Provide the [X, Y] coordinate of the cell's center where the given text is located.  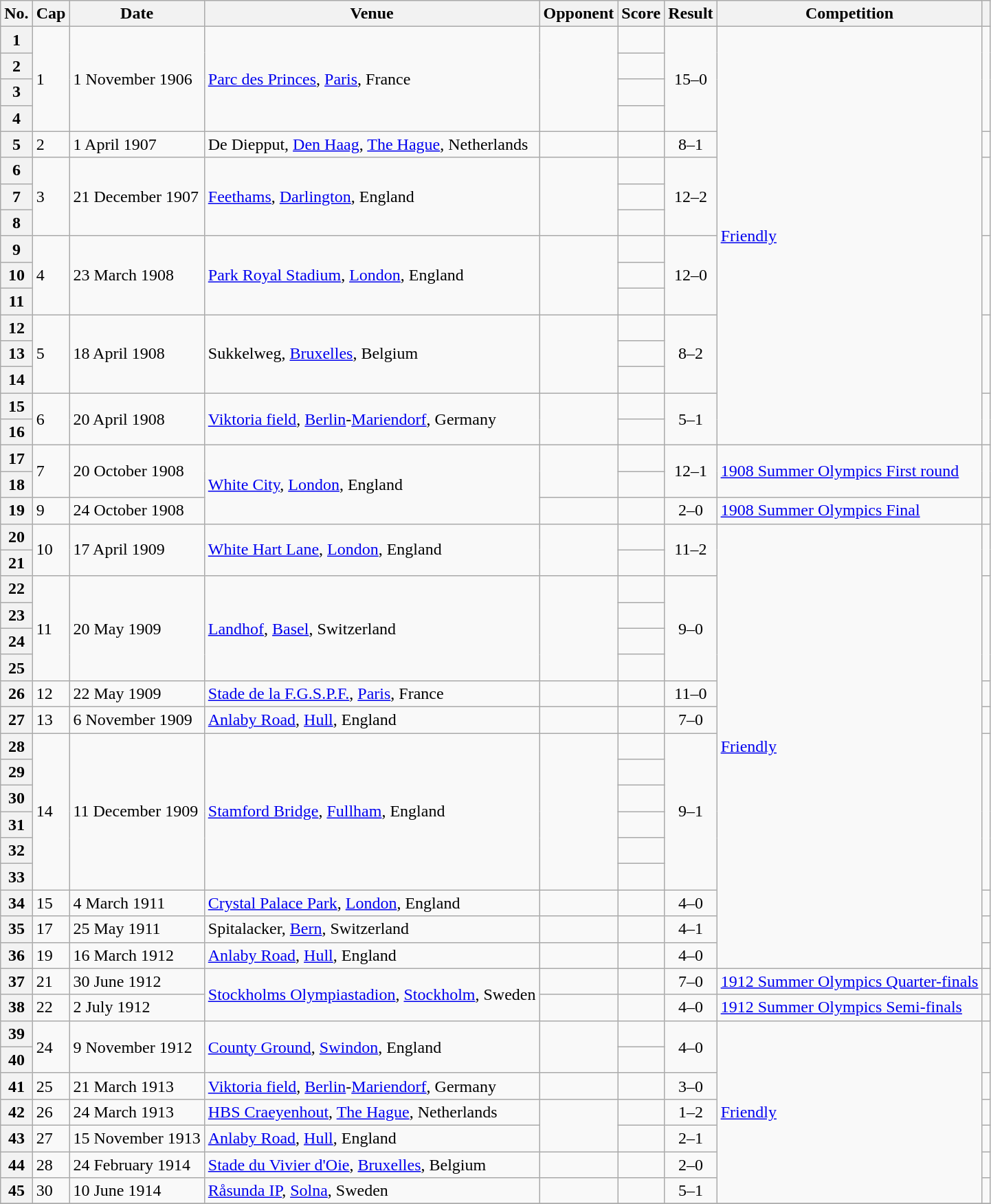
2 July 1912 [137, 1007]
8–1 [691, 144]
8–2 [691, 354]
No. [16, 14]
1912 Summer Olympics Quarter-finals [849, 981]
20 [16, 537]
20 October 1908 [137, 471]
Venue [372, 14]
42 [16, 1112]
11 December 1909 [137, 811]
4 March 1911 [137, 903]
Crystal Palace Park, London, England [372, 903]
HBS Craeyenhout, The Hague, Netherlands [372, 1112]
3–0 [691, 1086]
White Hart Lane, London, England [372, 550]
Opponent [579, 14]
Landhof, Basel, Switzerland [372, 628]
39 [16, 1034]
1908 Summer Olympics Final [849, 511]
25 May 1911 [137, 929]
12–1 [691, 471]
31 [16, 825]
Stockholms Olympiastadion, Stockholm, Sweden [372, 994]
White City, London, England [372, 484]
44 [16, 1165]
1 April 1907 [137, 144]
21 March 1913 [137, 1086]
40 [16, 1060]
36 [16, 955]
Spitalacker, Bern, Switzerland [372, 929]
Stade du Vivier d'Oie, Bruxelles, Belgium [372, 1165]
32 [16, 851]
24 March 1913 [137, 1112]
Sukkelweg, Bruxelles, Belgium [372, 354]
23 [16, 615]
35 [16, 929]
Score [641, 14]
33 [16, 877]
11–0 [691, 693]
18 [16, 484]
8 [16, 223]
37 [16, 981]
12–0 [691, 275]
16 March 1912 [137, 955]
43 [16, 1138]
24 February 1914 [137, 1165]
15–0 [691, 79]
Stamford Bridge, Fullham, England [372, 811]
Competition [849, 14]
Result [691, 14]
9 November 1912 [137, 1047]
1912 Summer Olympics Semi-finals [849, 1007]
38 [16, 1007]
41 [16, 1086]
County Ground, Swindon, England [372, 1047]
9–1 [691, 811]
12–2 [691, 197]
17 April 1909 [137, 550]
1 November 1906 [137, 79]
4–1 [691, 929]
Råsunda IP, Solna, Sweden [372, 1191]
29 [16, 772]
1–2 [691, 1112]
1908 Summer Olympics First round [849, 471]
45 [16, 1191]
20 April 1908 [137, 419]
Park Royal Stadium, London, England [372, 275]
De Diepput, Den Haag, The Hague, Netherlands [372, 144]
Date [137, 14]
30 June 1912 [137, 981]
Feethams, Darlington, England [372, 197]
Parc des Princes, Paris, France [372, 79]
23 March 1908 [137, 275]
6 November 1909 [137, 720]
9–0 [691, 628]
18 April 1908 [137, 354]
34 [16, 903]
10 June 1914 [137, 1191]
24 October 1908 [137, 511]
Cap [51, 14]
16 [16, 432]
11–2 [691, 550]
20 May 1909 [137, 628]
15 November 1913 [137, 1138]
Stade de la F.G.S.P.F., Paris, France [372, 693]
2–1 [691, 1138]
21 December 1907 [137, 197]
22 May 1909 [137, 693]
